Find where the given text appears and provide that cell's center as (x, y) coordinate. 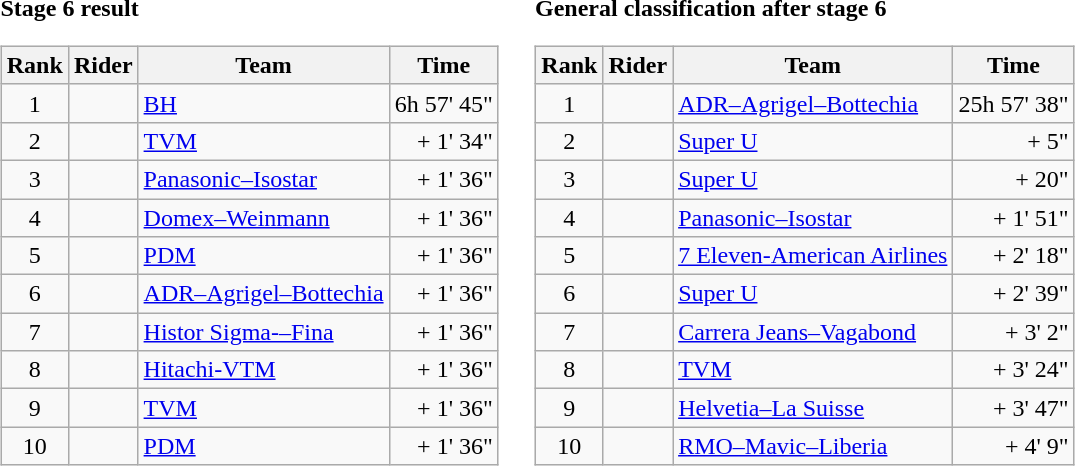
+ 3' 2" (1014, 332)
+ 1' 34" (444, 141)
Helvetia–La Suisse (813, 408)
+ 2' 18" (1014, 256)
Histor Sigma-–Fina (264, 332)
BH (264, 103)
+ 3' 24" (1014, 370)
+ 20" (1014, 179)
+ 4' 9" (1014, 446)
Carrera Jeans–Vagabond (813, 332)
Hitachi-VTM (264, 370)
7 Eleven-American Airlines (813, 256)
25h 57' 38" (1014, 103)
+ 2' 39" (1014, 294)
RMO–Mavic–Liberia (813, 446)
+ 3' 47" (1014, 408)
Domex–Weinmann (264, 217)
+ 5" (1014, 141)
6h 57' 45" (444, 103)
+ 1' 51" (1014, 217)
